Provide the (X, Y) coordinate of the cell's center where the given text is located.  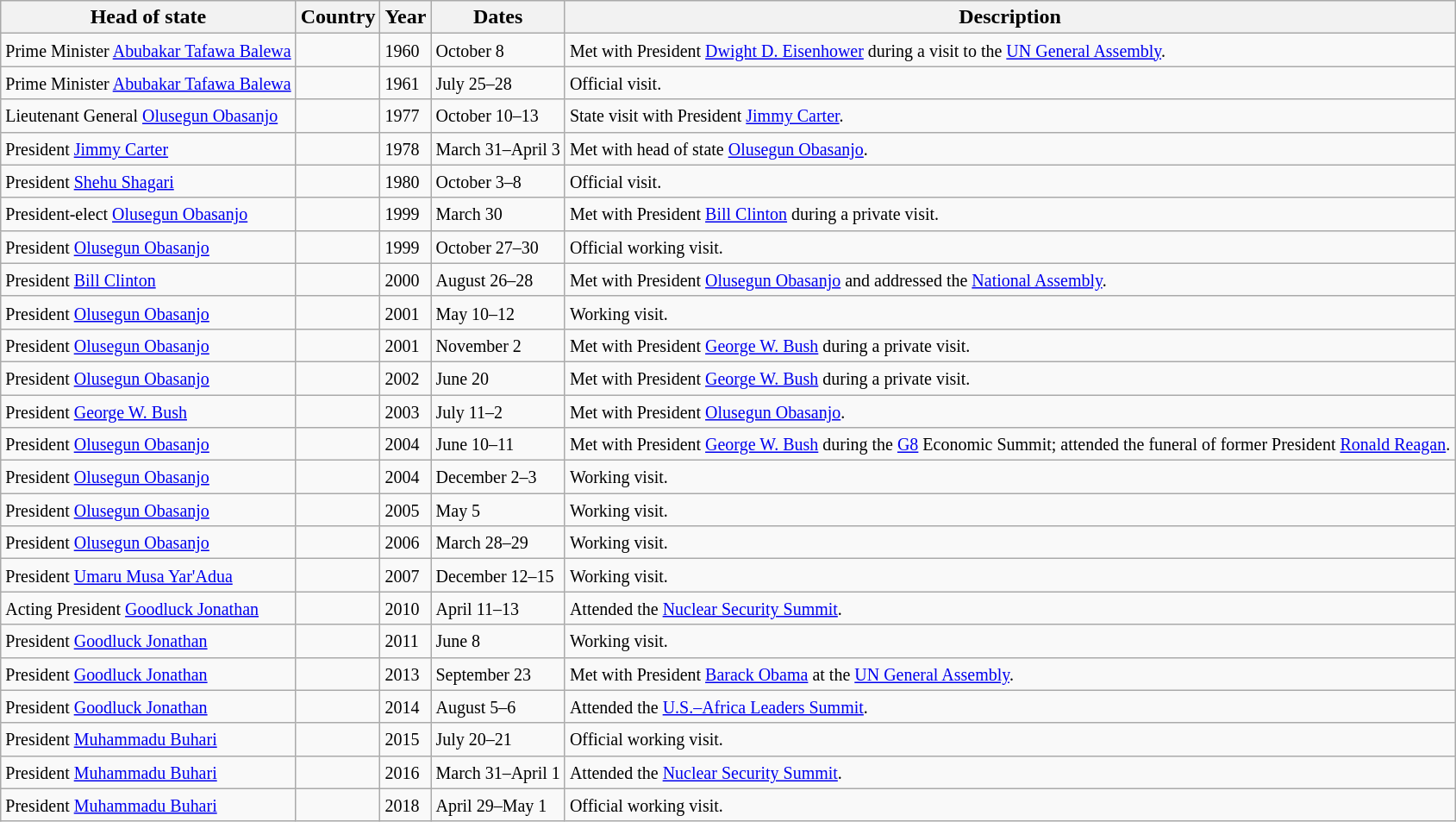
October 27–30 (498, 247)
2000 (405, 279)
October 10–13 (498, 116)
2006 (405, 543)
State visit with President Jimmy Carter. (1009, 116)
March 30 (498, 214)
1961 (405, 83)
1980 (405, 181)
President Jimmy Carter (148, 148)
2013 (405, 674)
March 28–29 (498, 543)
December 2–3 (498, 477)
President Bill Clinton (148, 279)
President George W. Bush (148, 411)
2014 (405, 706)
1960 (405, 50)
2015 (405, 739)
Met with President George W. Bush during the G8 Economic Summit; attended the funeral of former President Ronald Reagan. (1009, 444)
May 5 (498, 510)
Country (338, 17)
October 8 (498, 50)
Met with head of state Olusegun Obasanjo. (1009, 148)
September 23 (498, 674)
March 31–April 1 (498, 772)
June 10–11 (498, 444)
July 25–28 (498, 83)
July 11–2 (498, 411)
December 12–15 (498, 575)
November 2 (498, 345)
Dates (498, 17)
2003 (405, 411)
May 10–12 (498, 312)
Met with President Bill Clinton during a private visit. (1009, 214)
Acting President Goodluck Jonathan (148, 608)
2007 (405, 575)
President-elect Olusegun Obasanjo (148, 214)
2018 (405, 805)
June 20 (498, 378)
President Umaru Musa Yar'Adua (148, 575)
2005 (405, 510)
June 8 (498, 641)
August 5–6 (498, 706)
April 29–May 1 (498, 805)
Year (405, 17)
October 3–8 (498, 181)
President Shehu Shagari (148, 181)
2011 (405, 641)
2010 (405, 608)
Met with President Olusegun Obasanjo and addressed the National Assembly. (1009, 279)
2002 (405, 378)
July 20–21 (498, 739)
Attended the U.S.–Africa Leaders Summit. (1009, 706)
Head of state (148, 17)
1977 (405, 116)
Met with President Barack Obama at the UN General Assembly. (1009, 674)
Met with President Dwight D. Eisenhower during a visit to the UN General Assembly. (1009, 50)
April 11–13 (498, 608)
Lieutenant General Olusegun Obasanjo (148, 116)
March 31–April 3 (498, 148)
2016 (405, 772)
Met with President Olusegun Obasanjo. (1009, 411)
Description (1009, 17)
August 26–28 (498, 279)
1978 (405, 148)
